Detect which cell encompasses the target text, then output its [X, Y] center coordinate. 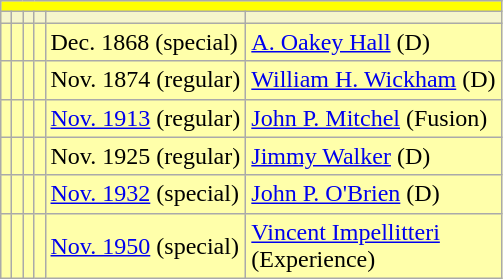
Jimmy Walker (D) [374, 156]
Nov. 1932 (special) [146, 194]
Nov. 1874 (regular) [146, 80]
William H. Wickham (D) [374, 80]
John P. O'Brien (D) [374, 194]
Nov. 1950 (special) [146, 246]
Nov. 1913 (regular) [146, 118]
A. Oakey Hall (D) [374, 42]
Nov. 1925 (regular) [146, 156]
Vincent Impellitteri (Experience) [374, 246]
Dec. 1868 (special) [146, 42]
John P. Mitchel (Fusion) [374, 118]
